Provide the (X, Y) coordinate of the cell's center where the given text is located.  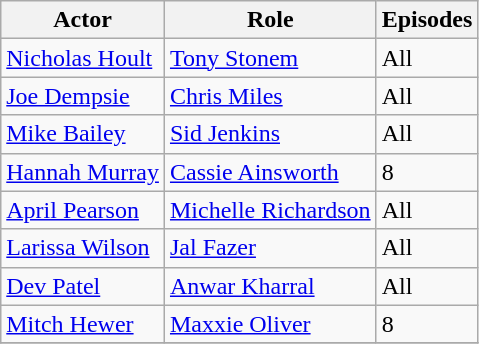
Mitch Hewer (83, 324)
Jal Fazer (270, 248)
Maxxie Oliver (270, 324)
Anwar Kharral (270, 286)
Michelle Richardson (270, 210)
Role (270, 20)
Dev Patel (83, 286)
Hannah Murray (83, 172)
Chris Miles (270, 96)
Cassie Ainsworth (270, 172)
April Pearson (83, 210)
Mike Bailey (83, 134)
Sid Jenkins (270, 134)
Joe Dempsie (83, 96)
Larissa Wilson (83, 248)
Nicholas Hoult (83, 58)
Actor (83, 20)
Tony Stonem (270, 58)
Episodes (427, 20)
